Locate the cell with the specified text and output its [X, Y] center coordinate. 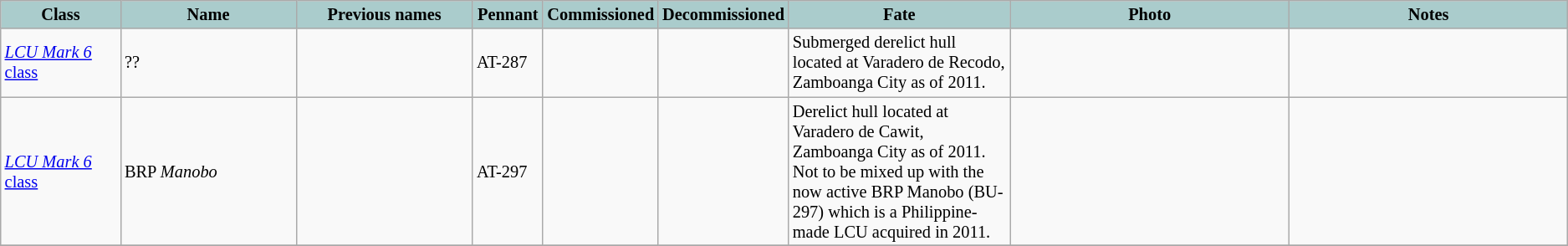
Fate [900, 14]
AT-297 [508, 172]
Name [208, 14]
Notes [1428, 14]
Commissioned [600, 14]
Previous names [385, 14]
BRP Manobo [208, 172]
Submerged derelict hull located at Varadero de Recodo, Zamboanga City as of 2011. [900, 63]
Photo [1150, 14]
Class [60, 14]
Decommissioned [723, 14]
?? [208, 63]
AT-287 [508, 63]
Pennant [508, 14]
